Search for the cell housing the specified text and yield its (X, Y) center coordinate. 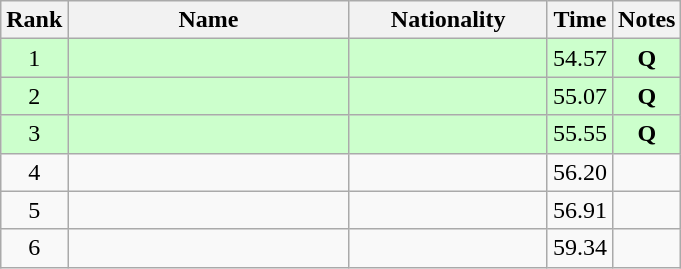
Name (208, 20)
54.57 (580, 58)
59.34 (580, 248)
1 (34, 58)
Notes (647, 20)
4 (34, 172)
6 (34, 248)
56.20 (580, 172)
55.07 (580, 96)
56.91 (580, 210)
55.55 (580, 134)
2 (34, 96)
3 (34, 134)
Rank (34, 20)
5 (34, 210)
Time (580, 20)
Nationality (448, 20)
